Determine the [x, y] coordinate at the center of the cell enclosing the given text.  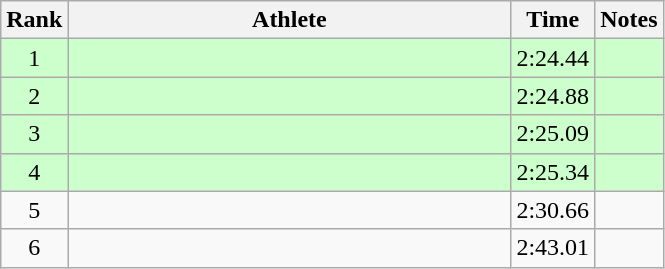
2:30.66 [553, 210]
2:24.44 [553, 58]
5 [34, 210]
3 [34, 134]
4 [34, 172]
1 [34, 58]
2:25.34 [553, 172]
6 [34, 248]
Rank [34, 20]
2:25.09 [553, 134]
2:43.01 [553, 248]
2 [34, 96]
Time [553, 20]
Athlete [290, 20]
Notes [629, 20]
2:24.88 [553, 96]
